Pinpoint the cell where the given text exists, returning its [x, y] midpoint coordinate. 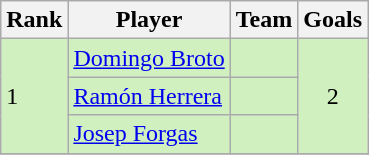
Player [149, 20]
Josep Forgas [149, 134]
Ramón Herrera [149, 96]
2 [333, 96]
Goals [333, 20]
Domingo Broto [149, 58]
1 [34, 96]
Team [264, 20]
Rank [34, 20]
